Identify which cell holds the provided text, then report its (x, y) central coordinate. 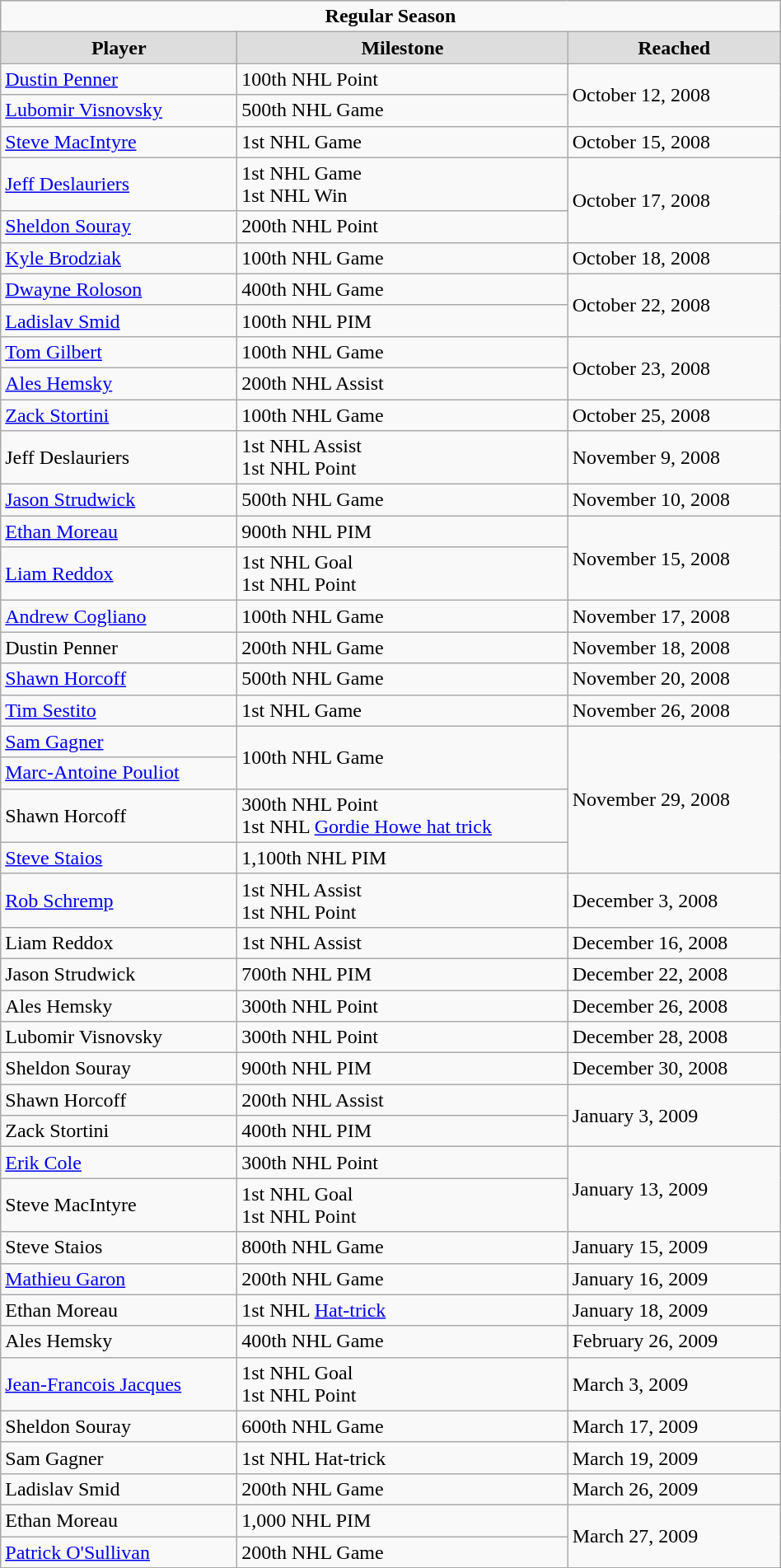
Jean-Francois Jacques (119, 1384)
November 10, 2008 (674, 500)
400th NHL PIM (402, 1131)
Patrick O'Sullivan (119, 1552)
March 27, 2009 (674, 1536)
200th NHL Point (402, 227)
March 19, 2009 (674, 1458)
Milestone (402, 48)
December 28, 2008 (674, 1037)
November 18, 2008 (674, 648)
600th NHL Game (402, 1426)
300th NHL Point1st NHL Gordie Howe hat trick (402, 816)
October 22, 2008 (674, 305)
November 20, 2008 (674, 679)
October 23, 2008 (674, 367)
Regular Season (390, 16)
December 26, 2008 (674, 1006)
March 17, 2009 (674, 1426)
October 25, 2008 (674, 414)
1,000 NHL PIM (402, 1520)
December 22, 2008 (674, 974)
October 17, 2008 (674, 199)
100th NHL Point (402, 79)
Player (119, 48)
December 3, 2008 (674, 900)
700th NHL PIM (402, 974)
October 15, 2008 (674, 142)
March 26, 2009 (674, 1489)
January 16, 2009 (674, 1279)
Rob Schremp (119, 900)
Marc-Antoine Pouliot (119, 773)
Kyle Brodziak (119, 258)
November 9, 2008 (674, 458)
800th NHL Game (402, 1247)
Erik Cole (119, 1163)
Reached (674, 48)
October 18, 2008 (674, 258)
Dwayne Roloson (119, 289)
Mathieu Garon (119, 1279)
Andrew Cogliano (119, 616)
March 3, 2009 (674, 1384)
November 26, 2008 (674, 710)
January 3, 2009 (674, 1116)
Tim Sestito (119, 710)
November 29, 2008 (674, 799)
February 26, 2009 (674, 1341)
November 17, 2008 (674, 616)
Tom Gilbert (119, 352)
January 13, 2009 (674, 1190)
November 15, 2008 (674, 559)
1st NHL Game1st NHL Win (402, 185)
January 15, 2009 (674, 1247)
December 30, 2008 (674, 1069)
1,100th NHL PIM (402, 858)
January 18, 2009 (674, 1310)
December 16, 2008 (674, 943)
1st NHL Assist (402, 943)
October 12, 2008 (674, 95)
100th NHL PIM (402, 321)
